Return the [x, y] coordinate for the center point of the cell that contains the specified text.  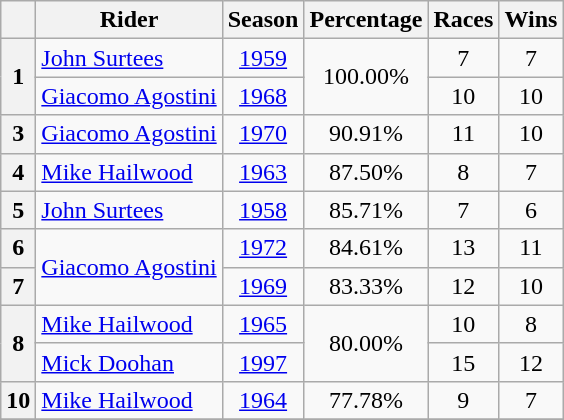
1969 [263, 286]
4 [18, 172]
13 [464, 248]
15 [464, 362]
1997 [263, 362]
1972 [263, 248]
1968 [263, 96]
Races [464, 20]
1 [18, 77]
3 [18, 134]
Mick Doohan [129, 362]
1958 [263, 210]
1964 [263, 400]
87.50% [366, 172]
1965 [263, 324]
80.00% [366, 343]
83.33% [366, 286]
84.61% [366, 248]
77.78% [366, 400]
Season [263, 20]
85.71% [366, 210]
1963 [263, 172]
1970 [263, 134]
1959 [263, 58]
Wins [531, 20]
100.00% [366, 77]
9 [464, 400]
5 [18, 210]
Rider [129, 20]
Percentage [366, 20]
90.91% [366, 134]
